Provide the (X, Y) coordinate of the cell's center where the given text is located.  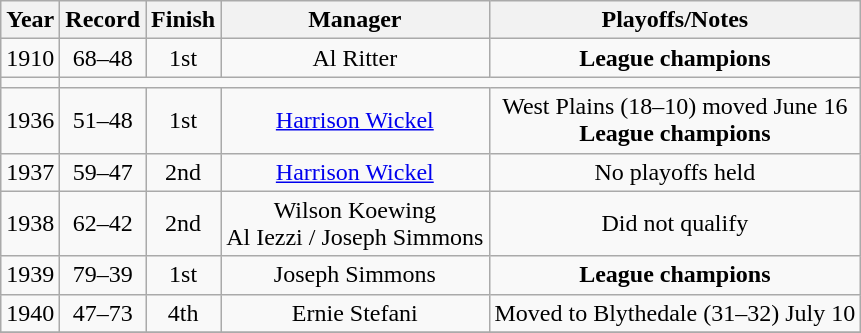
Wilson Koewing Al Iezzi / Joseph Simmons (355, 224)
No playoffs held (675, 172)
West Plains (18–10) moved June 16League champions (675, 120)
Moved to Blythedale (31–32) July 10 (675, 313)
79–39 (103, 275)
Playoffs/Notes (675, 20)
Joseph Simmons (355, 275)
Al Ritter (355, 58)
1936 (30, 120)
Record (103, 20)
47–73 (103, 313)
68–48 (103, 58)
Did not qualify (675, 224)
51–48 (103, 120)
Finish (184, 20)
59–47 (103, 172)
4th (184, 313)
Ernie Stefani (355, 313)
1937 (30, 172)
1910 (30, 58)
1938 (30, 224)
1939 (30, 275)
Manager (355, 20)
62–42 (103, 224)
1940 (30, 313)
Year (30, 20)
